Locate the cell with the specified text and output its (x, y) center coordinate. 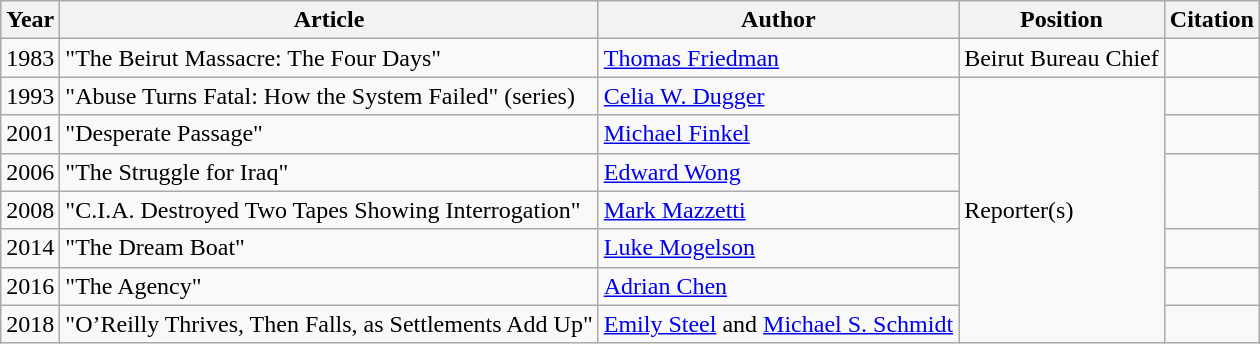
Thomas Friedman (778, 58)
2001 (30, 134)
Author (778, 20)
Reporter(s) (1062, 210)
1983 (30, 58)
Article (329, 20)
2016 (30, 286)
"The Beirut Massacre: The Four Days" (329, 58)
2008 (30, 210)
Michael Finkel (778, 134)
Luke Mogelson (778, 248)
Beirut Bureau Chief (1062, 58)
Edward Wong (778, 172)
Mark Mazzetti (778, 210)
"The Dream Boat" (329, 248)
Year (30, 20)
2018 (30, 324)
"Desperate Passage" (329, 134)
Emily Steel and Michael S. Schmidt (778, 324)
1993 (30, 96)
Citation (1212, 20)
"O’Reilly Thrives, Then Falls, as Settlements Add Up" (329, 324)
Adrian Chen (778, 286)
Celia W. Dugger (778, 96)
2014 (30, 248)
"C.I.A. Destroyed Two Tapes Showing Interrogation" (329, 210)
"Abuse Turns Fatal: How the System Failed" (series) (329, 96)
2006 (30, 172)
Position (1062, 20)
"The Agency" (329, 286)
"The Struggle for Iraq" (329, 172)
